Return (X, Y) of the center of cell containing provided text 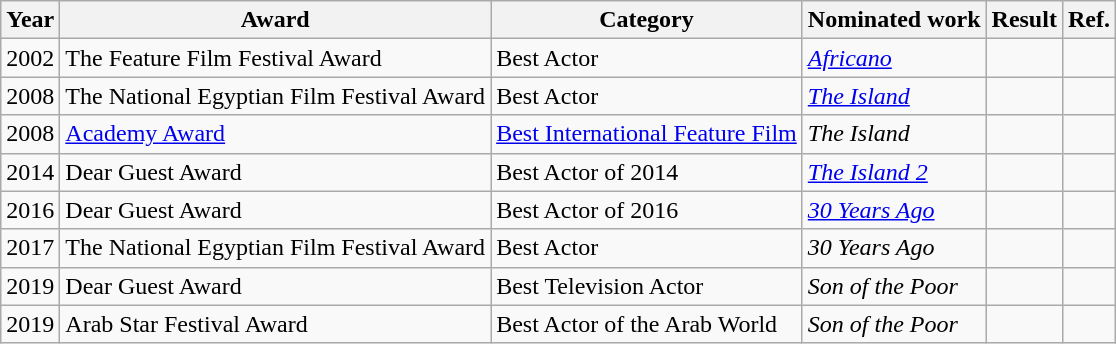
Best Actor of 2016 (647, 210)
The Island 2 (894, 172)
2016 (30, 210)
2014 (30, 172)
Arab Star Festival Award (276, 324)
Category (647, 20)
Ref. (1088, 20)
Nominated work (894, 20)
Year (30, 20)
Result (1024, 20)
Best Actor of 2014 (647, 172)
Academy Award (276, 134)
2002 (30, 58)
Award (276, 20)
Best International Feature Film (647, 134)
2017 (30, 248)
The Feature Film Festival Award (276, 58)
Best Actor of the Arab World (647, 324)
Best Television Actor (647, 286)
Africano (894, 58)
